Identify which cell holds the provided text, then report its [x, y] central coordinate. 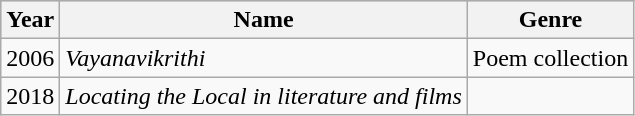
2018 [30, 96]
Poem collection [550, 58]
Vayanavikrithi [264, 58]
Year [30, 20]
Name [264, 20]
Locating the Local in literature and films [264, 96]
2006 [30, 58]
Genre [550, 20]
